Scan for the cell matching the given text and deliver its (x, y) coordinate at center. 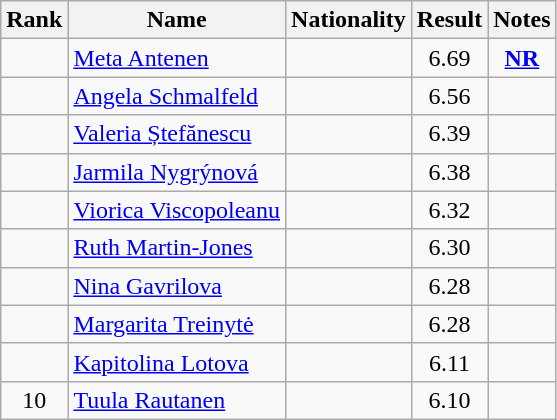
6.38 (449, 172)
NR (522, 58)
Name (177, 20)
Rank (34, 20)
Nationality (349, 20)
Nina Gavrilova (177, 286)
Margarita Treinytė (177, 324)
6.69 (449, 58)
Meta Antenen (177, 58)
Angela Schmalfeld (177, 96)
Viorica Viscopoleanu (177, 210)
Kapitolina Lotova (177, 362)
Result (449, 20)
6.10 (449, 400)
Jarmila Nygrýnová (177, 172)
6.32 (449, 210)
Notes (522, 20)
10 (34, 400)
Valeria Ștefănescu (177, 134)
Ruth Martin-Jones (177, 248)
6.56 (449, 96)
6.39 (449, 134)
Tuula Rautanen (177, 400)
6.30 (449, 248)
6.11 (449, 362)
